Return the (X, Y) coordinate for the center point of the cell that contains the specified text.  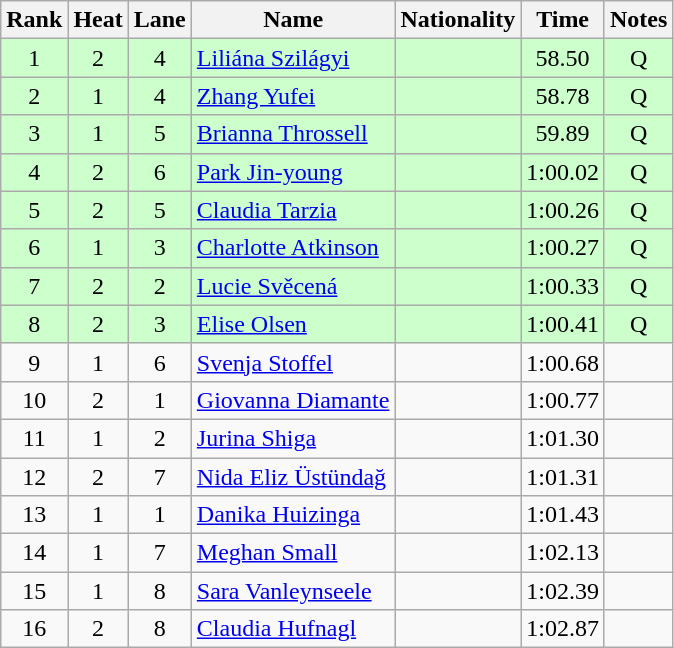
1:01.30 (563, 438)
1:00.41 (563, 324)
Elise Olsen (293, 324)
Lucie Svěcená (293, 286)
Park Jin-young (293, 172)
Sara Vanleynseele (293, 591)
1:00.27 (563, 248)
15 (34, 591)
10 (34, 400)
Jurina Shiga (293, 438)
Rank (34, 20)
1:00.26 (563, 210)
Notes (638, 20)
16 (34, 629)
1:00.02 (563, 172)
Danika Huizinga (293, 515)
Name (293, 20)
Svenja Stoffel (293, 362)
Meghan Small (293, 553)
14 (34, 553)
1:01.43 (563, 515)
Claudia Hufnagl (293, 629)
9 (34, 362)
Lane (160, 20)
Claudia Tarzia (293, 210)
58.50 (563, 58)
Brianna Throssell (293, 134)
12 (34, 477)
Zhang Yufei (293, 96)
Charlotte Atkinson (293, 248)
Liliána Szilágyi (293, 58)
Heat (98, 20)
1:02.13 (563, 553)
Time (563, 20)
13 (34, 515)
1:00.68 (563, 362)
1:00.33 (563, 286)
Nida Eliz Üstündağ (293, 477)
1:02.39 (563, 591)
1:02.87 (563, 629)
1:00.77 (563, 400)
Nationality (458, 20)
1:01.31 (563, 477)
Giovanna Diamante (293, 400)
59.89 (563, 134)
11 (34, 438)
58.78 (563, 96)
